Return (x, y) of the center of cell containing provided text 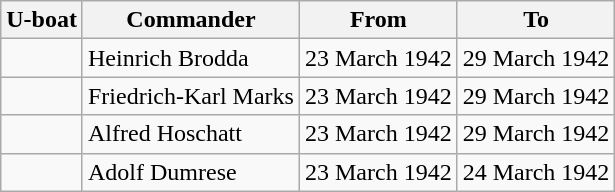
Heinrich Brodda (190, 58)
To (536, 20)
Alfred Hoschatt (190, 134)
Adolf Dumrese (190, 172)
U-boat (42, 20)
Friedrich-Karl Marks (190, 96)
24 March 1942 (536, 172)
From (378, 20)
Commander (190, 20)
